For the text-containing cell, return its midpoint in (x, y) coordinate format. 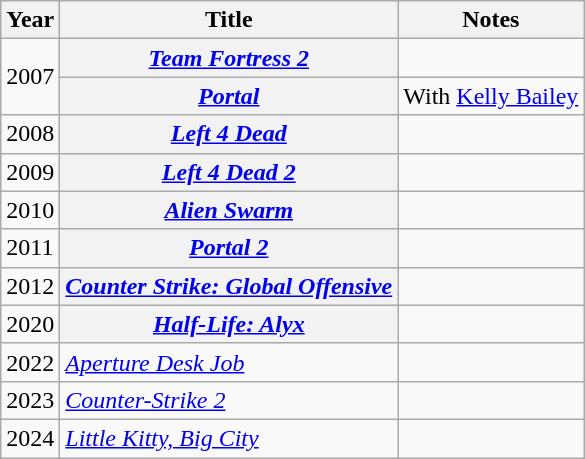
Alien Swarm (229, 210)
2011 (30, 248)
Title (229, 20)
Half-Life: Alyx (229, 324)
Portal 2 (229, 248)
Left 4 Dead (229, 134)
2012 (30, 286)
2008 (30, 134)
2009 (30, 172)
2022 (30, 362)
2024 (30, 438)
Little Kitty, Big City (229, 438)
Year (30, 20)
Counter-Strike 2 (229, 400)
2023 (30, 400)
Team Fortress 2 (229, 58)
Aperture Desk Job (229, 362)
Left 4 Dead 2 (229, 172)
2020 (30, 324)
Notes (491, 20)
Portal (229, 96)
With Kelly Bailey (491, 96)
2010 (30, 210)
2007 (30, 77)
Counter Strike: Global Offensive (229, 286)
